For the text-containing cell, return its midpoint in (x, y) coordinate format. 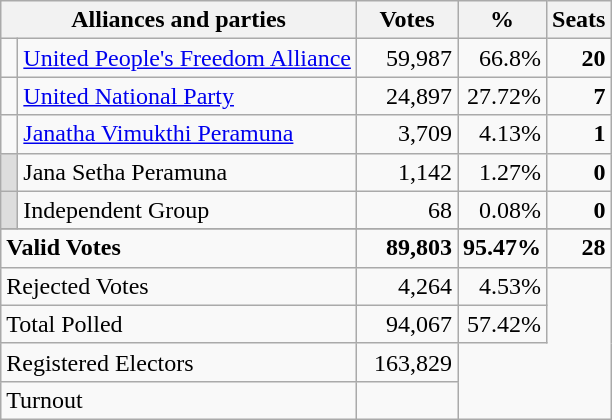
Valid Votes (179, 248)
Total Polled (179, 324)
% (502, 20)
7 (579, 96)
3,709 (406, 134)
4,264 (406, 286)
Turnout (179, 400)
28 (579, 248)
57.42% (502, 324)
95.47% (502, 248)
Janatha Vimukthi Peramuna (188, 134)
1.27% (502, 172)
163,829 (406, 362)
68 (406, 210)
0.08% (502, 210)
94,067 (406, 324)
Alliances and parties (179, 20)
4.53% (502, 286)
59,987 (406, 58)
89,803 (406, 248)
66.8% (502, 58)
United National Party (188, 96)
24,897 (406, 96)
Votes (406, 20)
Seats (579, 20)
Jana Setha Peramuna (188, 172)
27.72% (502, 96)
1,142 (406, 172)
Independent Group (188, 210)
4.13% (502, 134)
United People's Freedom Alliance (188, 58)
1 (579, 134)
Registered Electors (179, 362)
20 (579, 58)
Rejected Votes (179, 286)
